Provide the [X, Y] coordinate of the cell's center where the given text is located.  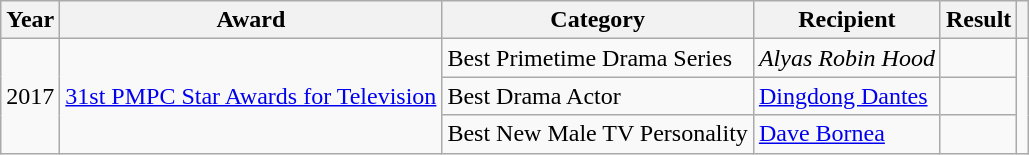
Category [598, 20]
Year [30, 20]
2017 [30, 96]
Recipient [846, 20]
Award [251, 20]
Dave Bornea [846, 134]
Best Primetime Drama Series [598, 58]
Best New Male TV Personality [598, 134]
Result [978, 20]
31st PMPC Star Awards for Television [251, 96]
Dingdong Dantes [846, 96]
Best Drama Actor [598, 96]
Alyas Robin Hood [846, 58]
